Search for the cell housing the specified text and yield its [X, Y] center coordinate. 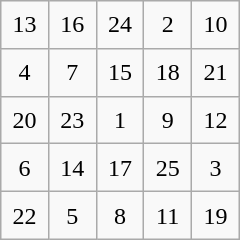
20 [25, 120]
2 [168, 25]
15 [120, 72]
8 [120, 216]
23 [72, 120]
13 [25, 25]
25 [168, 168]
7 [72, 72]
21 [216, 72]
18 [168, 72]
22 [25, 216]
12 [216, 120]
16 [72, 25]
11 [168, 216]
17 [120, 168]
10 [216, 25]
1 [120, 120]
9 [168, 120]
14 [72, 168]
24 [120, 25]
19 [216, 216]
3 [216, 168]
5 [72, 216]
4 [25, 72]
6 [25, 168]
